Capture the cell that displays the provided text and extract its [X, Y] central coordinate. 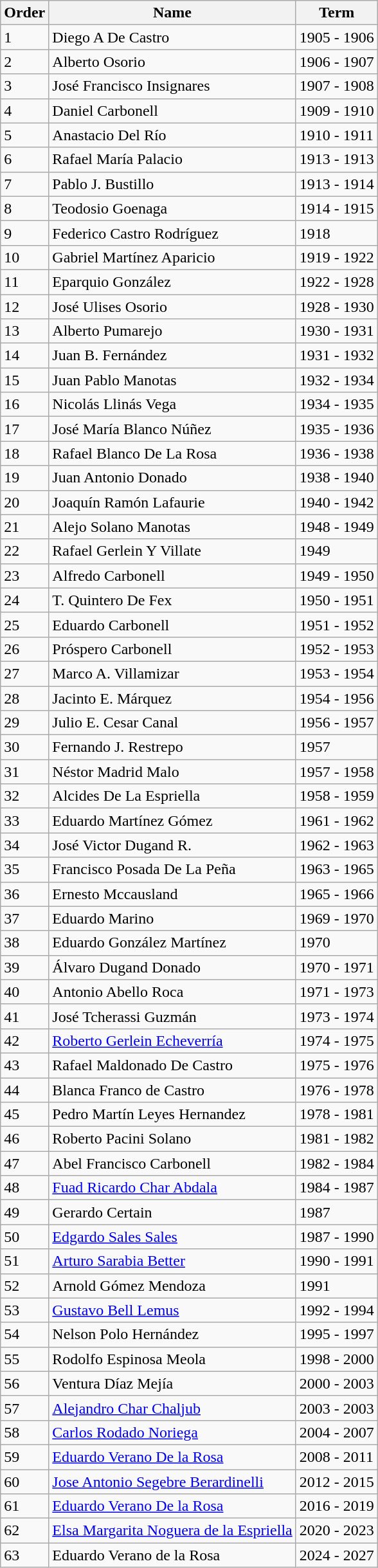
46 [24, 1139]
Gustavo Bell Lemus [172, 1310]
18 [24, 453]
61 [24, 1506]
1965 - 1966 [337, 894]
1949 [337, 551]
1913 - 1913 [337, 160]
1958 - 1959 [337, 796]
1976 - 1978 [337, 1090]
Juan Pablo Manotas [172, 380]
26 [24, 649]
Jacinto E. Márquez [172, 698]
Blanca Franco de Castro [172, 1090]
1932 - 1934 [337, 380]
Federico Castro Rodríguez [172, 233]
50 [24, 1237]
6 [24, 160]
1971 - 1973 [337, 992]
Pablo J. Bustillo [172, 184]
1954 - 1956 [337, 698]
1992 - 1994 [337, 1310]
1974 - 1975 [337, 1041]
28 [24, 698]
José Victor Dugand R. [172, 845]
2003 - 2003 [337, 1408]
1970 - 1971 [337, 967]
1938 - 1940 [337, 478]
Arnold Gómez Mendoza [172, 1286]
37 [24, 918]
1963 - 1965 [337, 870]
4 [24, 111]
27 [24, 673]
53 [24, 1310]
30 [24, 747]
Diego A De Castro [172, 37]
49 [24, 1212]
1982 - 1984 [337, 1163]
2016 - 2019 [337, 1506]
1914 - 1915 [337, 208]
1990 - 1991 [337, 1261]
1940 - 1942 [337, 502]
20 [24, 502]
José Francisco Insignares [172, 86]
14 [24, 356]
1928 - 1930 [337, 307]
52 [24, 1286]
Edgardo Sales Sales [172, 1237]
1998 - 2000 [337, 1359]
19 [24, 478]
1978 - 1981 [337, 1115]
Fernando J. Restrepo [172, 747]
1973 - 1974 [337, 1016]
Alfredo Carbonell [172, 576]
2012 - 2015 [337, 1481]
11 [24, 282]
23 [24, 576]
1970 [337, 943]
55 [24, 1359]
42 [24, 1041]
1905 - 1906 [337, 37]
16 [24, 405]
1918 [337, 233]
Julio E. Cesar Canal [172, 723]
1953 - 1954 [337, 673]
1987 - 1990 [337, 1237]
1949 - 1950 [337, 576]
Eduardo Marino [172, 918]
57 [24, 1408]
José Tcherassi Guzmán [172, 1016]
Pedro Martín Leyes Hernandez [172, 1115]
1969 - 1970 [337, 918]
2008 - 2011 [337, 1457]
Name [172, 13]
Alberto Osorio [172, 62]
Alejo Solano Manotas [172, 527]
60 [24, 1481]
Roberto Gerlein Echeverría [172, 1041]
5 [24, 135]
1995 - 1997 [337, 1335]
36 [24, 894]
Antonio Abello Roca [172, 992]
25 [24, 624]
Rafael Blanco De La Rosa [172, 453]
48 [24, 1188]
Term [337, 13]
Nicolás Llinás Vega [172, 405]
56 [24, 1383]
1913 - 1914 [337, 184]
Ernesto Mccausland [172, 894]
40 [24, 992]
Anastacio Del Río [172, 135]
Rafael María Palacio [172, 160]
1987 [337, 1212]
Ventura Díaz Mejía [172, 1383]
1948 - 1949 [337, 527]
Gabriel Martínez Aparicio [172, 257]
Néstor Madrid Malo [172, 772]
Fuad Ricardo Char Abdala [172, 1188]
21 [24, 527]
Juan Antonio Donado [172, 478]
1909 - 1910 [337, 111]
Arturo Sarabia Better [172, 1261]
38 [24, 943]
1957 [337, 747]
1957 - 1958 [337, 772]
Eduardo Martínez Gómez [172, 821]
1907 - 1908 [337, 86]
63 [24, 1555]
Daniel Carbonell [172, 111]
22 [24, 551]
43 [24, 1065]
José Ulises Osorio [172, 307]
44 [24, 1090]
Álvaro Dugand Donado [172, 967]
51 [24, 1261]
1961 - 1962 [337, 821]
62 [24, 1531]
T. Quintero De Fex [172, 600]
1975 - 1976 [337, 1065]
8 [24, 208]
1991 [337, 1286]
1922 - 1928 [337, 282]
1910 - 1911 [337, 135]
39 [24, 967]
1984 - 1987 [337, 1188]
45 [24, 1115]
34 [24, 845]
1952 - 1953 [337, 649]
1981 - 1982 [337, 1139]
41 [24, 1016]
2024 - 2027 [337, 1555]
2 [24, 62]
1936 - 1938 [337, 453]
32 [24, 796]
1962 - 1963 [337, 845]
2020 - 2023 [337, 1531]
1951 - 1952 [337, 624]
1906 - 1907 [337, 62]
1950 - 1951 [337, 600]
Alejandro Char Chaljub [172, 1408]
1 [24, 37]
1956 - 1957 [337, 723]
Juan B. Fernández [172, 356]
Francisco Posada De La Peña [172, 870]
Teodosio Goenaga [172, 208]
12 [24, 307]
Joaquín Ramón Lafaurie [172, 502]
15 [24, 380]
3 [24, 86]
7 [24, 184]
Alberto Pumarejo [172, 331]
47 [24, 1163]
13 [24, 331]
59 [24, 1457]
58 [24, 1432]
9 [24, 233]
2004 - 2007 [337, 1432]
35 [24, 870]
Marco A. Villamizar [172, 673]
33 [24, 821]
1935 - 1936 [337, 429]
Roberto Pacini Solano [172, 1139]
Alcides De La Espriella [172, 796]
Rafael Maldonado De Castro [172, 1065]
2000 - 2003 [337, 1383]
Eduardo Carbonell [172, 624]
Nelson Polo Hernández [172, 1335]
Abel Francisco Carbonell [172, 1163]
1930 - 1931 [337, 331]
10 [24, 257]
Order [24, 13]
José María Blanco Núñez [172, 429]
Gerardo Certain [172, 1212]
Eparquio González [172, 282]
Eduardo González Martínez [172, 943]
24 [24, 600]
Rafael Gerlein Y Villate [172, 551]
Eduardo Verano de la Rosa [172, 1555]
1931 - 1932 [337, 356]
Próspero Carbonell [172, 649]
Rodolfo Espinosa Meola [172, 1359]
31 [24, 772]
1934 - 1935 [337, 405]
Elsa Margarita Noguera de la Espriella [172, 1531]
17 [24, 429]
29 [24, 723]
1919 - 1922 [337, 257]
Jose Antonio Segebre Berardinelli [172, 1481]
Carlos Rodado Noriega [172, 1432]
54 [24, 1335]
